Find where the given text appears and provide that cell's center as [X, Y] coordinate. 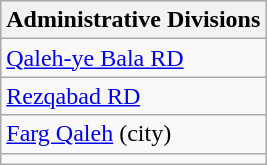
Rezqabad RD [134, 96]
Farg Qaleh (city) [134, 134]
Qaleh-ye Bala RD [134, 58]
Administrative Divisions [134, 20]
